Capture the cell that displays the provided text and extract its (X, Y) central coordinate. 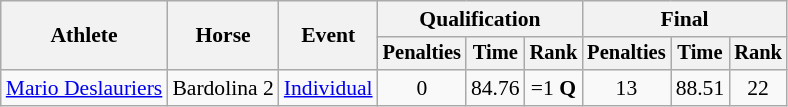
13 (626, 88)
Qualification (480, 19)
=1 Q (554, 88)
84.76 (496, 88)
Individual (328, 88)
Event (328, 36)
Bardolina 2 (222, 88)
Athlete (84, 36)
Horse (222, 36)
Final (684, 19)
Mario Deslauriers (84, 88)
88.51 (700, 88)
22 (758, 88)
0 (422, 88)
